Return [x, y] of the center of cell containing provided text 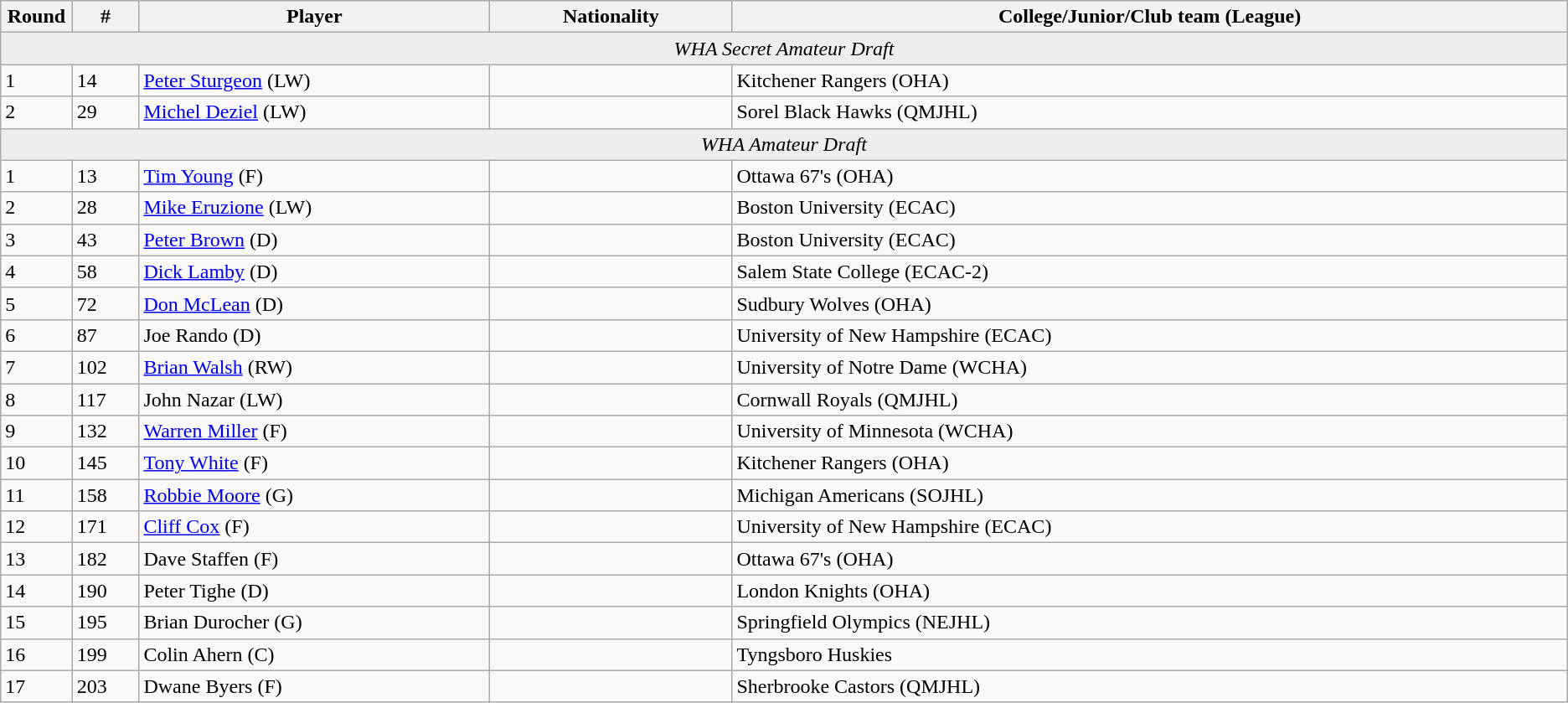
University of Minnesota (WCHA) [1149, 432]
WHA Secret Amateur Draft [784, 49]
Brian Walsh (RW) [315, 367]
6 [37, 335]
Tim Young (F) [315, 176]
Peter Sturgeon (LW) [315, 80]
Peter Tighe (D) [315, 591]
Sherbrooke Castors (QMJHL) [1149, 686]
16 [37, 654]
102 [106, 367]
Springfield Olympics (NEJHL) [1149, 623]
Salem State College (ECAC-2) [1149, 271]
182 [106, 559]
15 [37, 623]
Joe Rando (D) [315, 335]
132 [106, 432]
Sorel Black Hawks (QMJHL) [1149, 112]
43 [106, 240]
10 [37, 463]
17 [37, 686]
203 [106, 686]
# [106, 17]
Peter Brown (D) [315, 240]
Warren Miller (F) [315, 432]
WHA Amateur Draft [784, 144]
158 [106, 495]
58 [106, 271]
29 [106, 112]
Cliff Cox (F) [315, 527]
11 [37, 495]
Brian Durocher (G) [315, 623]
3 [37, 240]
Dick Lamby (D) [315, 271]
John Nazar (LW) [315, 400]
Nationality [611, 17]
145 [106, 463]
87 [106, 335]
Mike Eruzione (LW) [315, 208]
117 [106, 400]
Tyngsboro Huskies [1149, 654]
Colin Ahern (C) [315, 654]
Sudbury Wolves (OHA) [1149, 303]
Dave Staffen (F) [315, 559]
University of Notre Dame (WCHA) [1149, 367]
72 [106, 303]
190 [106, 591]
9 [37, 432]
Round [37, 17]
Michigan Americans (SOJHL) [1149, 495]
Don McLean (D) [315, 303]
Robbie Moore (G) [315, 495]
Cornwall Royals (QMJHL) [1149, 400]
8 [37, 400]
12 [37, 527]
7 [37, 367]
Dwane Byers (F) [315, 686]
5 [37, 303]
Tony White (F) [315, 463]
College/Junior/Club team (League) [1149, 17]
4 [37, 271]
28 [106, 208]
Michel Deziel (LW) [315, 112]
199 [106, 654]
195 [106, 623]
London Knights (OHA) [1149, 591]
171 [106, 527]
Player [315, 17]
